Return [X, Y] of the center of cell containing provided text 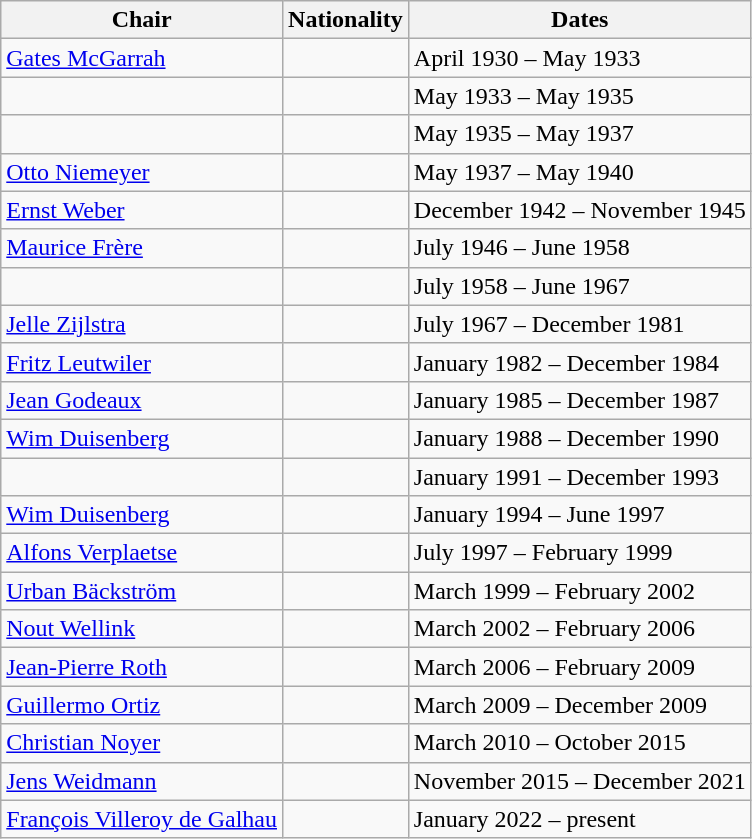
Chair [142, 20]
April 1930 – May 1933 [580, 58]
Jean Godeaux [142, 400]
Jean-Pierre Roth [142, 667]
Maurice Frère [142, 248]
Nout Wellink [142, 629]
Guillermo Ortiz [142, 705]
December 1942 – November 1945 [580, 210]
May 1933 – May 1935 [580, 96]
July 1958 – June 1967 [580, 286]
Urban Bäckström [142, 591]
March 1999 – February 2002 [580, 591]
Alfons Verplaetse [142, 553]
January 1985 – December 1987 [580, 400]
July 1997 – February 1999 [580, 553]
January 1991 – December 1993 [580, 477]
Jens Weidmann [142, 781]
March 2009 – December 2009 [580, 705]
May 1937 – May 1940 [580, 172]
January 2022 – present [580, 819]
François Villeroy de Galhau [142, 819]
January 1982 – December 1984 [580, 362]
July 1967 – December 1981 [580, 324]
March 2002 – February 2006 [580, 629]
Otto Niemeyer [142, 172]
March 2006 – February 2009 [580, 667]
Christian Noyer [142, 743]
May 1935 – May 1937 [580, 134]
Jelle Zijlstra [142, 324]
July 1946 – June 1958 [580, 248]
Fritz Leutwiler [142, 362]
Nationality [346, 20]
Ernst Weber [142, 210]
Gates McGarrah [142, 58]
January 1994 – June 1997 [580, 515]
March 2010 – October 2015 [580, 743]
Dates [580, 20]
November 2015 – December 2021 [580, 781]
January 1988 – December 1990 [580, 438]
